For the text-containing cell, return its midpoint in [x, y] coordinate format. 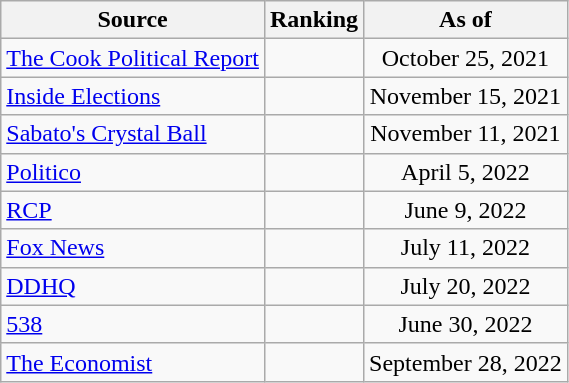
November 11, 2021 [466, 134]
November 15, 2021 [466, 96]
Inside Elections [133, 96]
July 11, 2022 [466, 248]
April 5, 2022 [466, 172]
July 20, 2022 [466, 286]
Ranking [314, 20]
Sabato's Crystal Ball [133, 134]
Politico [133, 172]
The Economist [133, 362]
The Cook Political Report [133, 58]
538 [133, 324]
June 30, 2022 [466, 324]
June 9, 2022 [466, 210]
Source [133, 20]
October 25, 2021 [466, 58]
September 28, 2022 [466, 362]
RCP [133, 210]
As of [466, 20]
DDHQ [133, 286]
Fox News [133, 248]
